Determine the (x, y) coordinate at the center of the cell enclosing the given text.  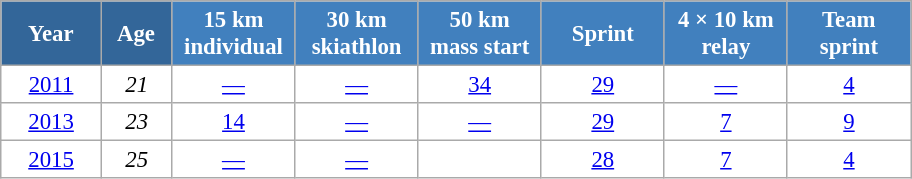
2011 (52, 85)
50 km mass start (480, 34)
23 (136, 122)
14 (234, 122)
2013 (52, 122)
9 (848, 122)
Age (136, 34)
2015 (52, 160)
30 km skiathlon (356, 34)
4 × 10 km relay (726, 34)
Team sprint (848, 34)
25 (136, 160)
Sprint (602, 34)
21 (136, 85)
34 (480, 85)
28 (602, 160)
Year (52, 34)
15 km individual (234, 34)
